Determine the (X, Y) coordinate at the center of the cell enclosing the given text.  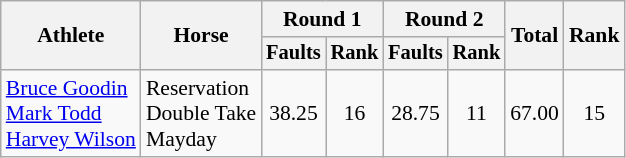
Round 1 (322, 19)
16 (355, 114)
15 (594, 114)
Athlete (71, 36)
38.25 (293, 114)
Round 2 (444, 19)
Horse (201, 36)
Total (534, 36)
ReservationDouble TakeMayday (201, 114)
Bruce GoodinMark ToddHarvey Wilson (71, 114)
11 (477, 114)
67.00 (534, 114)
28.75 (415, 114)
